Search for the cell housing the specified text and yield its (x, y) center coordinate. 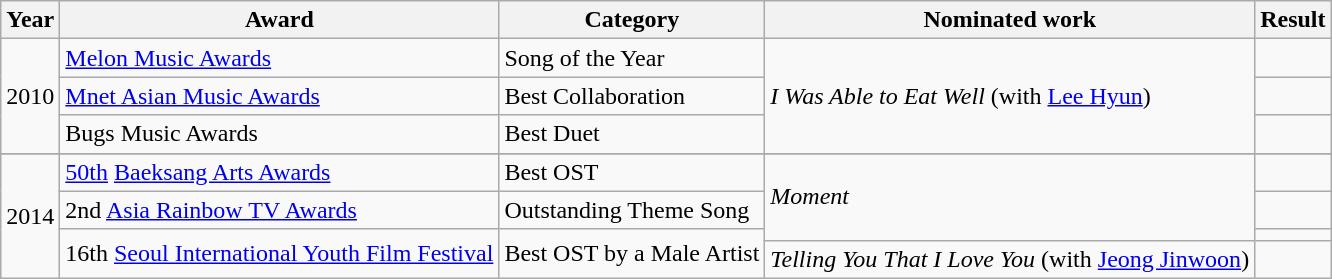
Bugs Music Awards (280, 134)
50th Baeksang Arts Awards (280, 172)
2010 (30, 96)
Mnet Asian Music Awards (280, 96)
Telling You That I Love You (with Jeong Jinwoon) (1010, 259)
Award (280, 20)
2nd Asia Rainbow TV Awards (280, 210)
Year (30, 20)
Category (632, 20)
Best OST by a Male Artist (632, 254)
I Was Able to Eat Well (with Lee Hyun) (1010, 96)
Melon Music Awards (280, 58)
16th Seoul International Youth Film Festival (280, 254)
Outstanding Theme Song (632, 210)
Best OST (632, 172)
Best Collaboration (632, 96)
Best Duet (632, 134)
Nominated work (1010, 20)
2014 (30, 216)
Result (1293, 20)
Moment (1010, 196)
Song of the Year (632, 58)
